For the text-containing cell, return its midpoint in (X, Y) coordinate format. 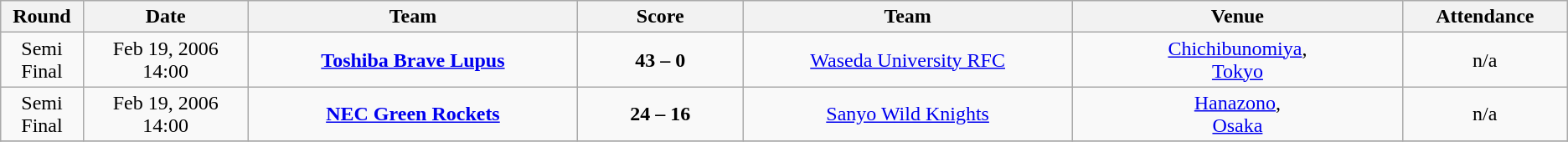
NEC Green Rockets (413, 114)
Round (42, 17)
Chichibunomiya,Tokyo (1238, 60)
Toshiba Brave Lupus (413, 60)
Score (660, 17)
Sanyo Wild Knights (908, 114)
Venue (1238, 17)
Waseda University RFC (908, 60)
Attendance (1484, 17)
43 – 0 (660, 60)
Hanazono,Osaka (1238, 114)
Date (166, 17)
24 – 16 (660, 114)
